Provide the [X, Y] coordinate of the cell's center where the given text is located.  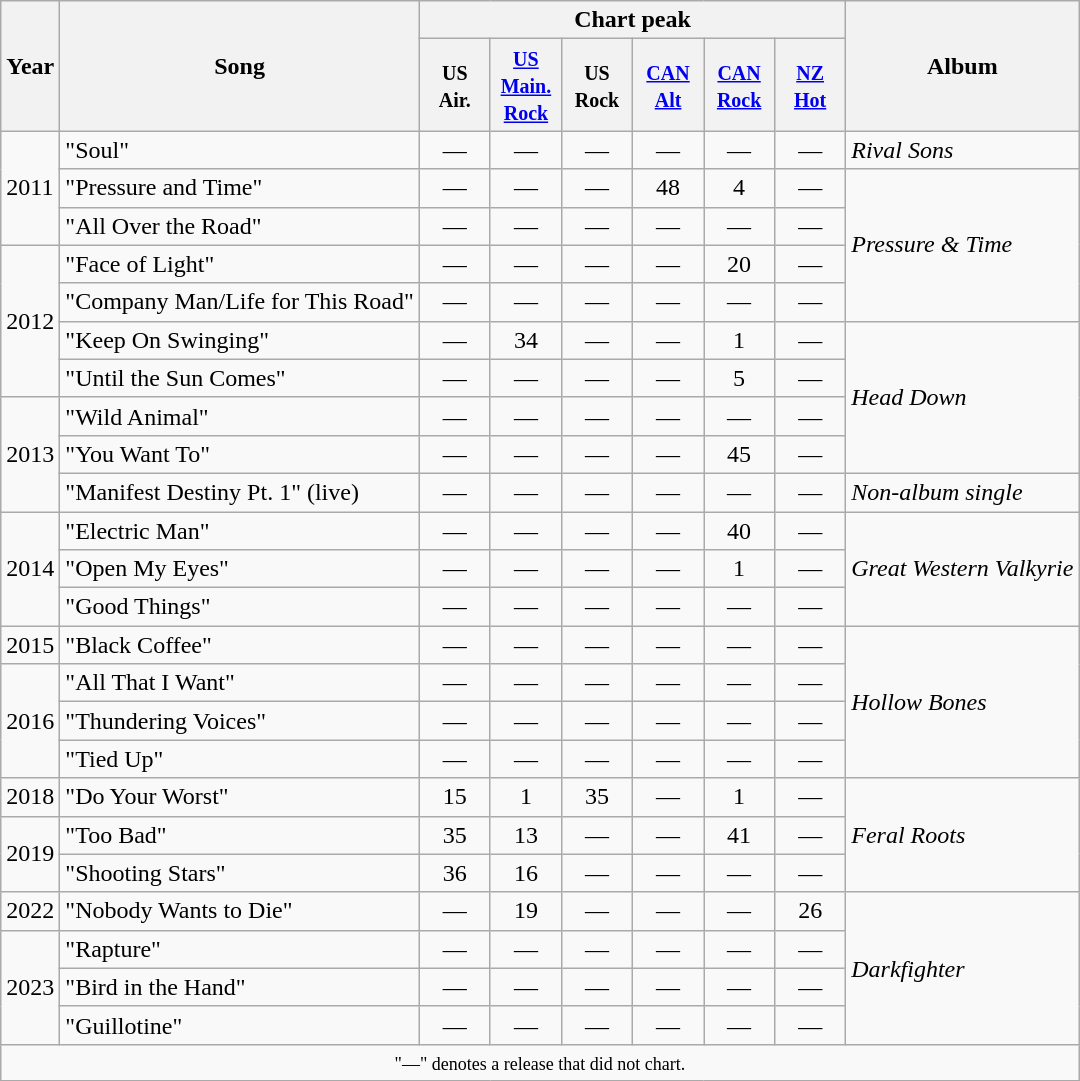
Song [240, 66]
"Electric Man" [240, 531]
40 [740, 531]
"Soul" [240, 150]
"Tied Up" [240, 759]
"Rapture" [240, 949]
USRock [596, 85]
15 [454, 797]
13 [526, 835]
"Nobody Wants to Die" [240, 911]
CANRock [740, 85]
Album [962, 66]
Head Down [962, 397]
45 [740, 454]
34 [526, 340]
Non-album single [962, 492]
"Pressure and Time" [240, 188]
"Shooting Stars" [240, 873]
Chart peak [632, 20]
"Until the Sun Comes" [240, 378]
NZHot [810, 85]
4 [740, 188]
"Guillotine" [240, 1025]
2015 [30, 645]
2012 [30, 321]
"Keep On Swinging" [240, 340]
"Face of Light" [240, 264]
USAir. [454, 85]
20 [740, 264]
"—" denotes a release that did not chart. [540, 1062]
Pressure & Time [962, 245]
"All That I Want" [240, 683]
"Too Bad" [240, 835]
2019 [30, 854]
Rival Sons [962, 150]
"All Over the Road" [240, 226]
"Thundering Voices" [240, 721]
"Open My Eyes" [240, 569]
36 [454, 873]
2022 [30, 911]
2014 [30, 569]
2013 [30, 454]
2016 [30, 721]
41 [740, 835]
"You Want To" [240, 454]
48 [668, 188]
"Wild Animal" [240, 416]
Great Western Valkyrie [962, 569]
"Do Your Worst" [240, 797]
26 [810, 911]
2023 [30, 987]
2018 [30, 797]
16 [526, 873]
2011 [30, 188]
"Company Man/Life for This Road" [240, 302]
"Manifest Destiny Pt. 1" (live) [240, 492]
"Bird in the Hand" [240, 987]
"Black Coffee" [240, 645]
19 [526, 911]
"Good Things" [240, 607]
USMain.Rock [526, 85]
Darkfighter [962, 968]
CANAlt [668, 85]
Hollow Bones [962, 702]
Feral Roots [962, 835]
Year [30, 66]
5 [740, 378]
